Return the [x, y] coordinate for the center point of the cell that contains the specified text.  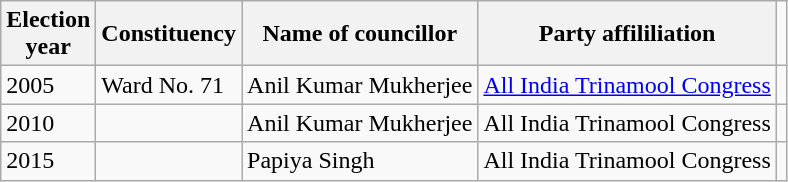
Constituency [169, 34]
Party affililiation [627, 34]
2015 [48, 161]
Name of councillor [360, 34]
2005 [48, 85]
Election year [48, 34]
Ward No. 71 [169, 85]
Papiya Singh [360, 161]
2010 [48, 123]
